Extract the (X, Y) coordinate from the center of the cell holding the provided text.  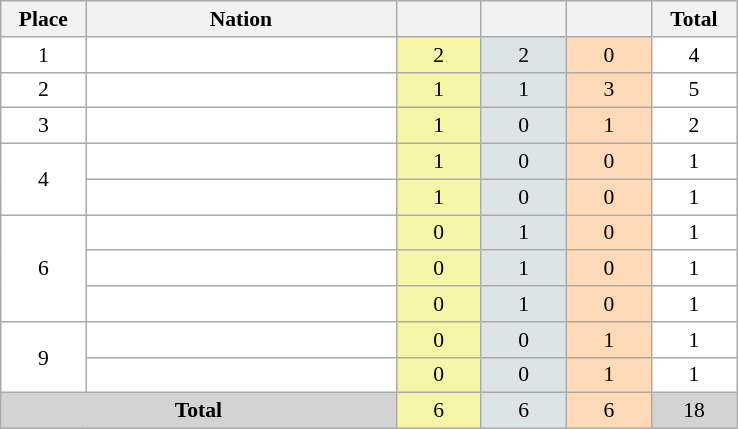
5 (694, 90)
Place (44, 19)
Nation (241, 19)
9 (44, 358)
18 (694, 411)
